Return the [X, Y] coordinate for the center point of the cell that contains the specified text.  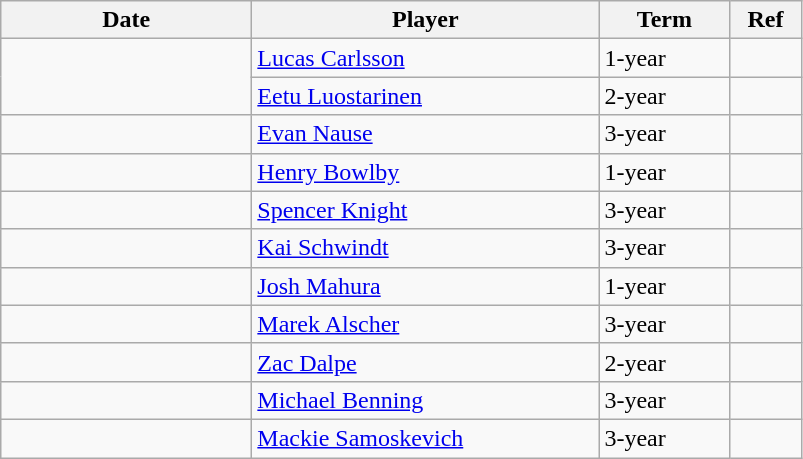
Evan Nause [426, 134]
Term [664, 20]
Zac Dalpe [426, 362]
Marek Alscher [426, 324]
Henry Bowlby [426, 172]
Eetu Luostarinen [426, 96]
Date [126, 20]
Lucas Carlsson [426, 58]
Ref [766, 20]
Kai Schwindt [426, 248]
Michael Benning [426, 400]
Spencer Knight [426, 210]
Mackie Samoskevich [426, 438]
Player [426, 20]
Josh Mahura [426, 286]
